Output the [x, y] coordinate of the center of the cell containing the given text.  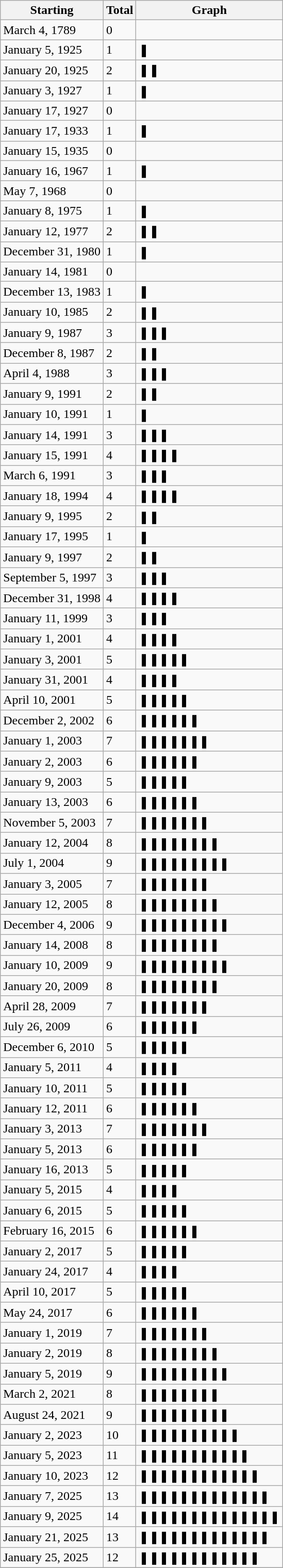
January 16, 2013 [52, 1170]
January 9, 1991 [52, 394]
January 24, 2017 [52, 1272]
January 2, 2003 [52, 762]
❚❚❚❚❚❚❚❚❚❚❚❚❚❚ [209, 1516]
January 3, 1927 [52, 91]
July 26, 2009 [52, 1027]
January 2, 2017 [52, 1251]
December 8, 1987 [52, 353]
April 28, 2009 [52, 1006]
January 5, 2019 [52, 1373]
January 9, 2025 [52, 1516]
January 17, 1927 [52, 111]
May 24, 2017 [52, 1313]
December 31, 1980 [52, 252]
March 4, 1789 [52, 30]
January 7, 2025 [52, 1496]
January 21, 2025 [52, 1537]
January 2, 2023 [52, 1435]
January 5, 1925 [52, 50]
January 10, 2011 [52, 1088]
December 2, 2002 [52, 720]
January 25, 2025 [52, 1557]
❚❚❚❚❚❚❚❚❚❚ [209, 1435]
January 3, 2013 [52, 1129]
December 4, 2006 [52, 925]
January 9, 1987 [52, 333]
January 5, 2023 [52, 1456]
January 12, 2005 [52, 904]
January 1, 2003 [52, 741]
August 24, 2021 [52, 1415]
January 12, 2011 [52, 1108]
January 17, 1995 [52, 537]
September 5, 1997 [52, 578]
January 9, 2003 [52, 782]
January 10, 1985 [52, 312]
January 9, 1997 [52, 557]
January 31, 2001 [52, 680]
January 2, 2019 [52, 1353]
April 10, 2001 [52, 700]
March 6, 1991 [52, 476]
January 9, 1995 [52, 516]
Total [120, 10]
January 1, 2001 [52, 639]
January 14, 2008 [52, 945]
January 15, 1935 [52, 151]
January 3, 2005 [52, 884]
December 31, 1998 [52, 598]
Graph [209, 10]
April 10, 2017 [52, 1292]
❚❚❚❚❚❚❚❚❚❚❚ [209, 1456]
January 18, 1994 [52, 496]
January 12, 1977 [52, 231]
11 [120, 1456]
January 16, 1967 [52, 171]
January 6, 2015 [52, 1210]
10 [120, 1435]
January 14, 1981 [52, 272]
March 2, 2021 [52, 1394]
January 20, 1925 [52, 70]
May 7, 1968 [52, 191]
January 14, 1991 [52, 435]
January 11, 1999 [52, 619]
January 5, 2011 [52, 1068]
January 17, 1933 [52, 131]
April 4, 1988 [52, 374]
January 1, 2019 [52, 1333]
January 10, 2009 [52, 965]
January 12, 2004 [52, 843]
January 8, 1975 [52, 211]
July 1, 2004 [52, 863]
January 10, 1991 [52, 414]
January 13, 2003 [52, 802]
January 10, 2023 [52, 1476]
January 5, 2015 [52, 1190]
January 15, 1991 [52, 455]
14 [120, 1516]
January 3, 2001 [52, 659]
December 6, 2010 [52, 1047]
November 5, 2003 [52, 822]
February 16, 2015 [52, 1231]
Starting [52, 10]
January 5, 2013 [52, 1149]
December 13, 1983 [52, 292]
January 20, 2009 [52, 986]
